Scan for the cell matching the given text and deliver its [x, y] coordinate at center. 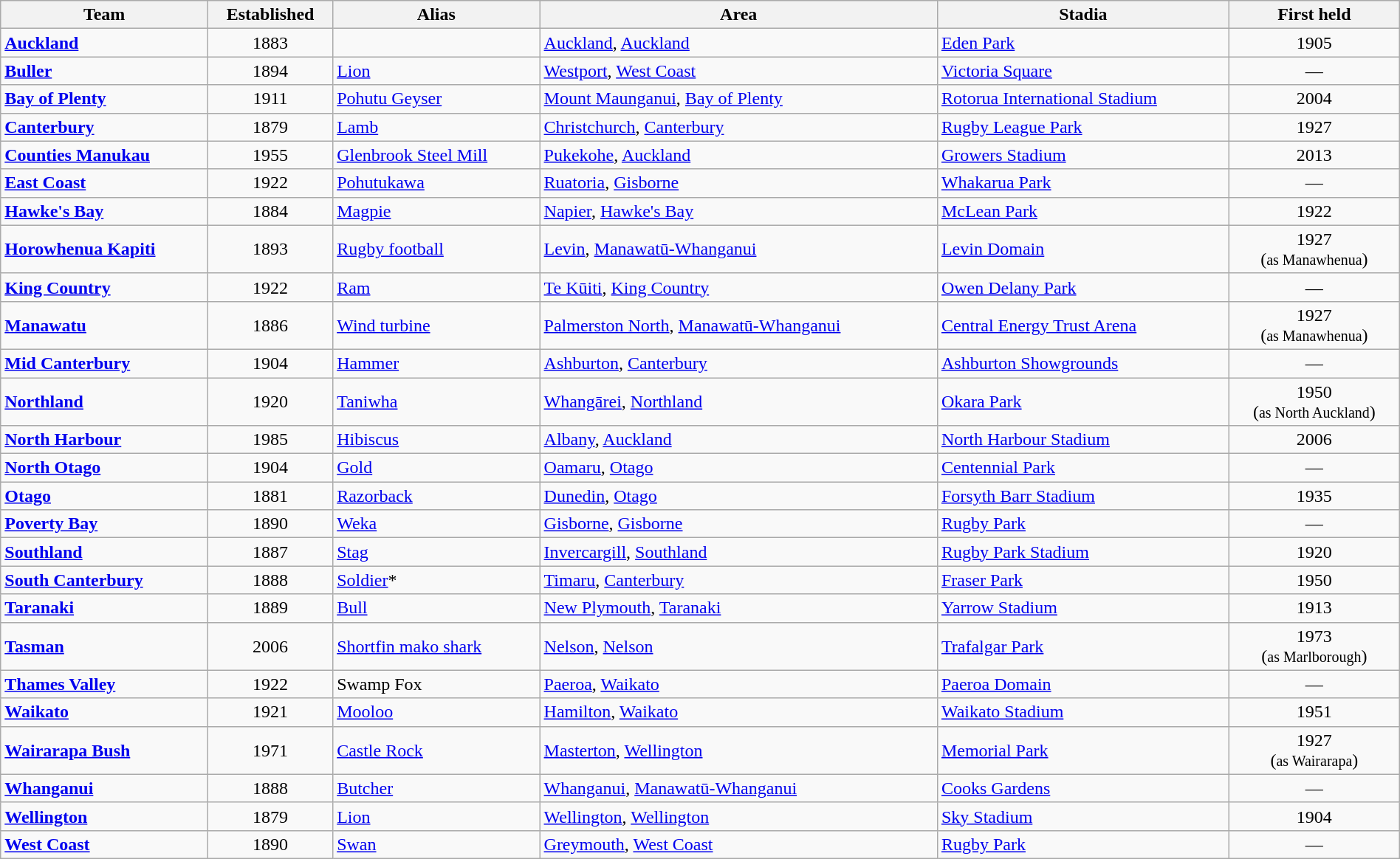
1893 [270, 249]
Alias [436, 15]
Stadia [1082, 15]
Razorback [436, 496]
2004 [1314, 99]
North Harbour [105, 440]
1951 [1314, 712]
Soldier* [436, 580]
Napier, Hawke's Bay [738, 211]
Swamp Fox [436, 684]
Wairarapa Bush [105, 750]
1886 [270, 325]
Westport, West Coast [738, 71]
Auckland [105, 43]
Whangārei, Northland [738, 401]
Wind turbine [436, 325]
Lamb [436, 127]
Pukekohe, Auckland [738, 155]
1927(as Wairarapa) [1314, 750]
Auckland, Auckland [738, 43]
Southland [105, 552]
Mid Canterbury [105, 363]
1913 [1314, 608]
Glenbrook Steel Mill [436, 155]
Wellington, Wellington [738, 816]
Whakarua Park [1082, 183]
1971 [270, 750]
Growers Stadium [1082, 155]
Greymouth, West Coast [738, 844]
Centennial Park [1082, 468]
1927 [1314, 127]
Tasman [105, 646]
Castle Rock [436, 750]
Mooloo [436, 712]
1950 [1314, 580]
Pohutu Geyser [436, 99]
Memorial Park [1082, 750]
Paeroa Domain [1082, 684]
Swan [436, 844]
Weka [436, 524]
1905 [1314, 43]
McLean Park [1082, 211]
Invercargill, Southland [738, 552]
Buller [105, 71]
Hawke's Bay [105, 211]
1881 [270, 496]
First held [1314, 15]
Thames Valley [105, 684]
1887 [270, 552]
Whanganui [105, 788]
Hamilton, Waikato [738, 712]
Bay of Plenty [105, 99]
Magpie [436, 211]
Levin Domain [1082, 249]
Whanganui, Manawatū-Whanganui [738, 788]
Waikato Stadium [1082, 712]
Team [105, 15]
King Country [105, 287]
East Coast [105, 183]
Oamaru, Otago [738, 468]
Butcher [436, 788]
Te Kūiti, King Country [738, 287]
Otago [105, 496]
North Harbour Stadium [1082, 440]
Paeroa, Waikato [738, 684]
Dunedin, Otago [738, 496]
Waikato [105, 712]
Hibiscus [436, 440]
Yarrow Stadium [1082, 608]
Trafalgar Park [1082, 646]
Sky Stadium [1082, 816]
Levin, Manawatū-Whanganui [738, 249]
Shortfin mako shark [436, 646]
Ram [436, 287]
Established [270, 15]
Taranaki [105, 608]
Manawatu [105, 325]
Eden Park [1082, 43]
Albany, Auckland [738, 440]
Nelson, Nelson [738, 646]
Bull [436, 608]
Canterbury [105, 127]
1973(as Marlborough) [1314, 646]
Northland [105, 401]
1935 [1314, 496]
Timaru, Canterbury [738, 580]
1950(as North Auckland) [1314, 401]
Christchurch, Canterbury [738, 127]
1894 [270, 71]
Ashburton, Canterbury [738, 363]
2013 [1314, 155]
1911 [270, 99]
Rotorua International Stadium [1082, 99]
Palmerston North, Manawatū-Whanganui [738, 325]
1985 [270, 440]
Mount Maunganui, Bay of Plenty [738, 99]
Masterton, Wellington [738, 750]
1883 [270, 43]
Gisborne, Gisborne [738, 524]
Rugby League Park [1082, 127]
Stag [436, 552]
Ashburton Showgrounds [1082, 363]
1955 [270, 155]
West Coast [105, 844]
Central Energy Trust Arena [1082, 325]
Rugby Park Stadium [1082, 552]
Pohutukawa [436, 183]
South Canterbury [105, 580]
Taniwha [436, 401]
Poverty Bay [105, 524]
Victoria Square [1082, 71]
Fraser Park [1082, 580]
1921 [270, 712]
Forsyth Barr Stadium [1082, 496]
Counties Manukau [105, 155]
Ruatoria, Gisborne [738, 183]
Horowhenua Kapiti [105, 249]
Okara Park [1082, 401]
Cooks Gardens [1082, 788]
Gold [436, 468]
Wellington [105, 816]
North Otago [105, 468]
Owen Delany Park [1082, 287]
Hammer [436, 363]
New Plymouth, Taranaki [738, 608]
1884 [270, 211]
Rugby football [436, 249]
1889 [270, 608]
Area [738, 15]
